Locate the cell with the specified text and output its [x, y] center coordinate. 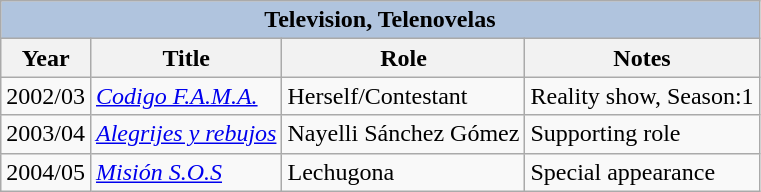
Codigo F.A.M.A. [186, 96]
2002/03 [46, 96]
Lechugona [404, 172]
Herself/Contestant [404, 96]
Role [404, 58]
Television, Telenovelas [380, 20]
Notes [642, 58]
Year [46, 58]
Supporting role [642, 134]
Special appearance [642, 172]
2003/04 [46, 134]
Nayelli Sánchez Gómez [404, 134]
Reality show, Season:1 [642, 96]
Title [186, 58]
Alegrijes y rebujos [186, 134]
2004/05 [46, 172]
Misión S.O.S [186, 172]
